From the cell containing the given text, extract its center point as (x, y) coordinate. 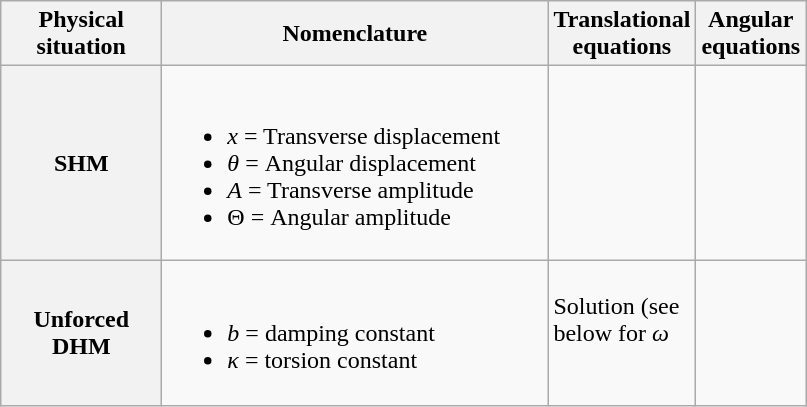
Angular equations (751, 34)
Solution (see below for ω (622, 333)
b = damping constantκ = torsion constant (355, 333)
Unforced DHM (82, 333)
Translational equations (622, 34)
SHM (82, 163)
Nomenclature (355, 34)
Physical situation (82, 34)
x = Transverse displacementθ = Angular displacementA = Transverse amplitudeΘ = Angular amplitude (355, 163)
